For the text-containing cell, return its midpoint in (X, Y) coordinate format. 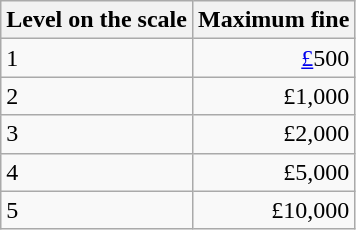
2 (97, 96)
£1,000 (273, 96)
5 (97, 210)
£10,000 (273, 210)
£5,000 (273, 172)
£2,000 (273, 134)
£500 (273, 58)
Maximum fine (273, 20)
3 (97, 134)
4 (97, 172)
Level on the scale (97, 20)
1 (97, 58)
